Locate the cell with the specified text and output its [X, Y] center coordinate. 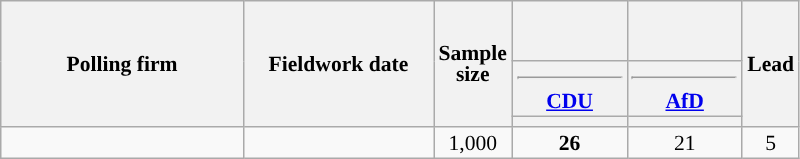
Polling firm [122, 64]
26 [570, 142]
21 [684, 142]
AfD [684, 89]
CDU [570, 89]
5 [770, 142]
Lead [770, 64]
Fieldwork date [338, 64]
1,000 [473, 142]
Samplesize [473, 64]
